Search for the cell housing the specified text and yield its [x, y] center coordinate. 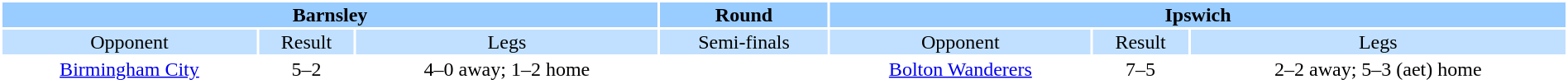
Barnsley [330, 15]
5–2 [306, 69]
Birmingham City [129, 69]
7–5 [1141, 69]
Bolton Wanderers [960, 69]
4–0 away; 1–2 home [507, 69]
2–2 away; 5–3 (aet) home [1378, 69]
Round [744, 15]
Ipswich [1198, 15]
Semi-finals [744, 42]
